Return the (X, Y) coordinate for the center point of the cell that contains the specified text.  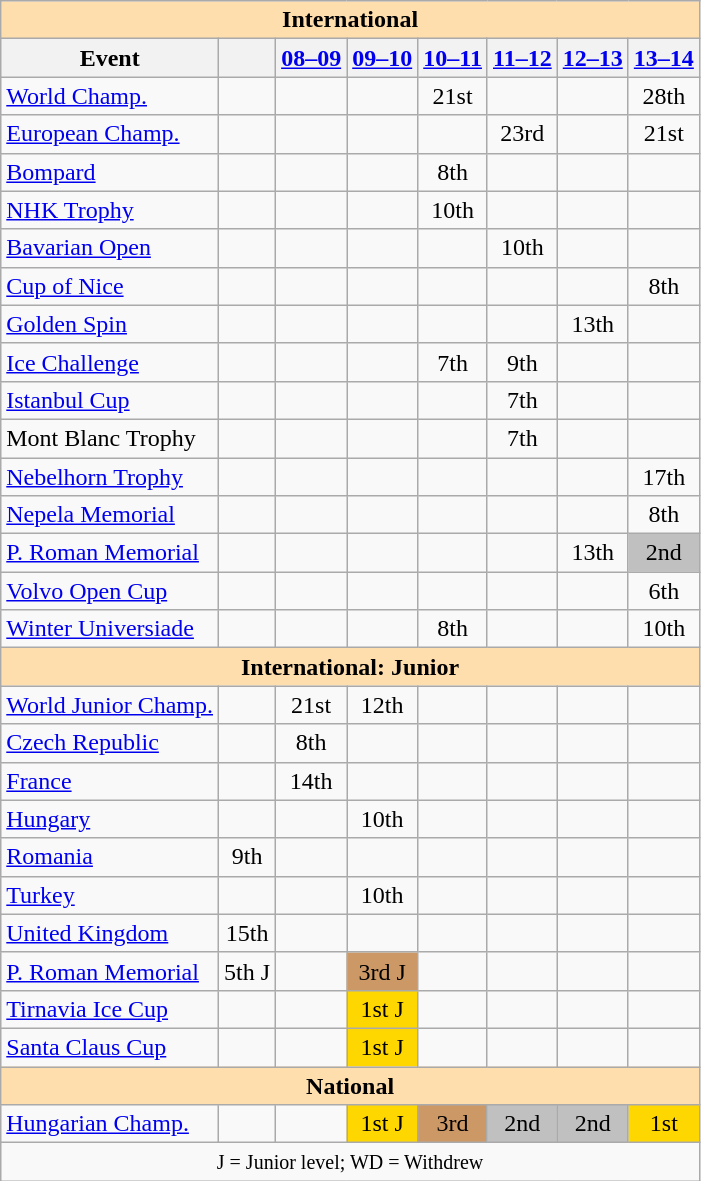
International: Junior (350, 667)
Golden Spin (110, 324)
Czech Republic (110, 743)
Bompard (110, 172)
Turkey (110, 895)
Santa Claus Cup (110, 1047)
1st (664, 1124)
10–11 (453, 58)
Tirnavia Ice Cup (110, 1009)
Mont Blanc Trophy (110, 438)
6th (664, 591)
Nebelhorn Trophy (110, 477)
European Champ. (110, 134)
09–10 (382, 58)
World Champ. (110, 96)
United Kingdom (110, 933)
Istanbul Cup (110, 400)
23rd (522, 134)
12–13 (592, 58)
World Junior Champ. (110, 705)
5th J (248, 971)
14th (312, 781)
Hungarian Champ. (110, 1124)
Nepela Memorial (110, 515)
3rd (453, 1124)
Event (110, 58)
15th (248, 933)
J = Junior level; WD = Withdrew (350, 1162)
Bavarian Open (110, 248)
Romania (110, 857)
11–12 (522, 58)
3rd J (382, 971)
17th (664, 477)
13–14 (664, 58)
National (350, 1085)
Winter Universiade (110, 629)
12th (382, 705)
08–09 (312, 58)
28th (664, 96)
International (350, 20)
Hungary (110, 819)
Cup of Nice (110, 286)
NHK Trophy (110, 210)
Volvo Open Cup (110, 591)
France (110, 781)
Ice Challenge (110, 362)
